Pinpoint the cell where the given text exists, returning its [x, y] midpoint coordinate. 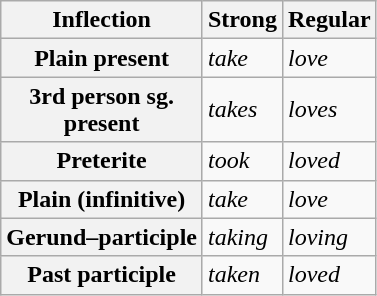
Regular [329, 20]
took [242, 161]
Plain (infinitive) [102, 199]
Gerund–participle [102, 237]
loving [329, 237]
taken [242, 275]
Past participle [102, 275]
3rd person sg.present [102, 110]
loves [329, 110]
Plain present [102, 58]
Preterite [102, 161]
Inflection [102, 20]
takes [242, 110]
taking [242, 237]
Strong [242, 20]
